Provide the [x, y] coordinate of the cell's center where the given text is located.  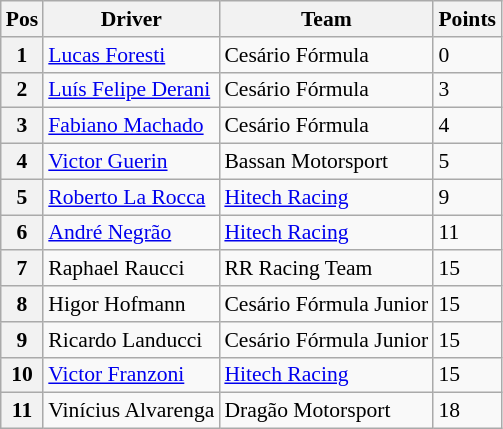
1 [22, 55]
10 [22, 375]
Higor Hofmann [131, 304]
Luís Felipe Derani [131, 90]
Driver [131, 19]
Lucas Foresti [131, 55]
Vinícius Alvarenga [131, 411]
Dragão Motorsport [326, 411]
18 [467, 411]
Victor Franzoni [131, 375]
0 [467, 55]
8 [22, 304]
Raphael Raucci [131, 269]
André Negrão [131, 233]
Fabiano Machado [131, 126]
Ricardo Landucci [131, 340]
RR Racing Team [326, 269]
Team [326, 19]
Bassan Motorsport [326, 162]
2 [22, 90]
6 [22, 233]
Points [467, 19]
Victor Guerin [131, 162]
Roberto La Rocca [131, 197]
Pos [22, 19]
7 [22, 269]
